From the cell containing the given text, extract its center point as [x, y] coordinate. 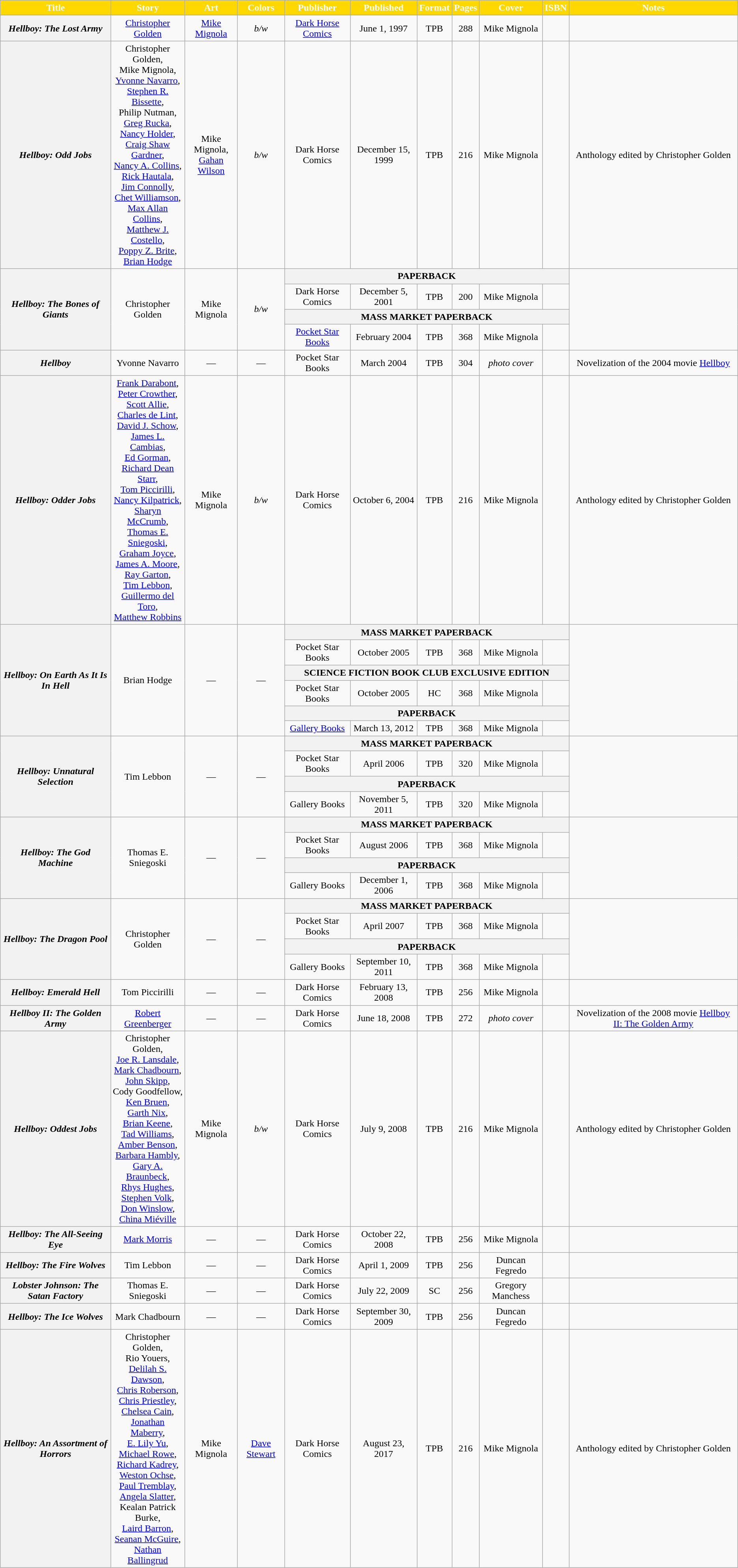
Notes [653, 8]
March 2004 [383, 362]
Published [383, 8]
August 2006 [383, 845]
SC [434, 1291]
Tom Piccirilli [148, 992]
Cover [511, 8]
April 2007 [383, 926]
HC [434, 693]
April 2006 [383, 764]
September 10, 2011 [383, 967]
Mark Morris [148, 1239]
Hellboy: An Assortment of Horrors [56, 1448]
September 30, 2009 [383, 1317]
Hellboy: The Ice Wolves [56, 1317]
Hellboy: Odd Jobs [56, 155]
October 22, 2008 [383, 1239]
Mark Chadbourn [148, 1317]
Pages [466, 8]
Dave Stewart [261, 1448]
288 [466, 28]
Mike Mignola,Gahan Wilson [211, 155]
February 13, 2008 [383, 992]
Colors [261, 8]
200 [466, 296]
Publisher [318, 8]
Art [211, 8]
July 22, 2009 [383, 1291]
Lobster Johnson: The Satan Factory [56, 1291]
Hellboy: Oddest Jobs [56, 1129]
Hellboy: Emerald Hell [56, 992]
Novelization of the 2004 movie Hellboy [653, 362]
Yvonne Navarro [148, 362]
December 15, 1999 [383, 155]
Hellboy: The All-Seeing Eye [56, 1239]
272 [466, 1018]
Format [434, 8]
Hellboy: The Dragon Pool [56, 939]
February 2004 [383, 337]
June 1, 1997 [383, 28]
Brian Hodge [148, 680]
ISBN [556, 8]
Hellboy: Odder Jobs [56, 500]
Hellboy II: The Golden Army [56, 1018]
June 18, 2008 [383, 1018]
Hellboy: Unnatural Selection [56, 777]
Robert Greenberger [148, 1018]
Hellboy: The Bones of Giants [56, 309]
Title [56, 8]
Hellboy: On Earth As It Is In Hell [56, 680]
Hellboy [56, 362]
Gregory Manchess [511, 1291]
December 5, 2001 [383, 296]
Story [148, 8]
Hellboy: The Lost Army [56, 28]
August 23, 2017 [383, 1448]
Hellboy: The Fire Wolves [56, 1265]
December 1, 2006 [383, 886]
April 1, 2009 [383, 1265]
October 6, 2004 [383, 500]
Novelization of the 2008 movie Hellboy II: The Golden Army [653, 1018]
304 [466, 362]
July 9, 2008 [383, 1129]
November 5, 2011 [383, 804]
Hellboy: The God Machine [56, 858]
March 13, 2012 [383, 728]
SCIENCE FICTION BOOK CLUB EXCLUSIVE EDITION [427, 673]
